Extract the (X, Y) coordinate from the center of the cell holding the provided text.  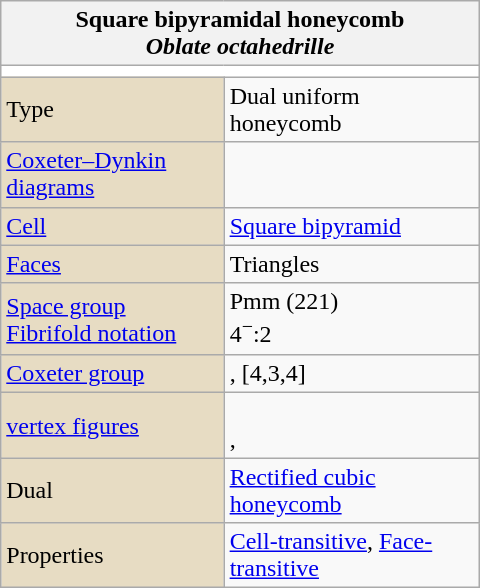
, [4,3,4] (352, 374)
Cell-transitive, Face-transitive (352, 556)
Space groupFibrifold notation (112, 319)
Coxeter–Dynkin diagrams (112, 174)
Cell (112, 226)
Coxeter group (112, 374)
Square bipyramidal honeycombOblate octahedrille (240, 34)
Dual (112, 490)
vertex figures (112, 426)
, (352, 426)
Type (112, 110)
Faces (112, 264)
Square bipyramid (352, 226)
Dual uniform honeycomb (352, 110)
Rectified cubic honeycomb (352, 490)
Pmm (221)4−:2 (352, 319)
Properties (112, 556)
Triangles (352, 264)
